Find where the given text appears and provide that cell's center as [x, y] coordinate. 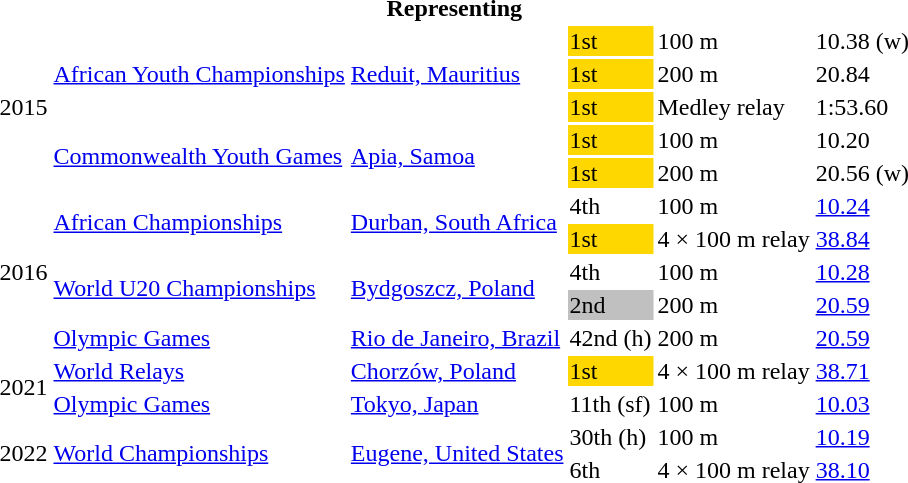
30th (h) [610, 437]
African Youth Championships [199, 74]
Tokyo, Japan [457, 404]
World Relays [199, 371]
Chorzów, Poland [457, 371]
World U20 Championships [199, 288]
Medley relay [734, 107]
42nd (h) [610, 338]
2nd [610, 305]
Commonwealth Youth Games [199, 156]
African Championships [199, 222]
Reduit, Mauritius [457, 74]
Rio de Janeiro, Brazil [457, 338]
Durban, South Africa [457, 222]
Bydgoszcz, Poland [457, 288]
Apia, Samoa [457, 156]
11th (sf) [610, 404]
